Capture the cell that displays the provided text and extract its (x, y) central coordinate. 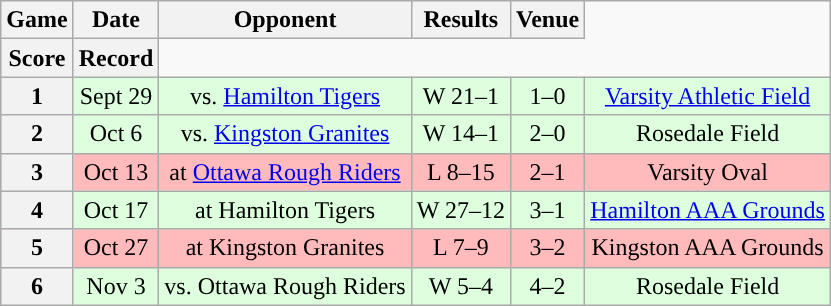
Opponent (285, 20)
Record (116, 58)
Date (116, 20)
Venue (547, 20)
W 5–4 (460, 286)
vs. Ottawa Rough Riders (285, 286)
Results (460, 20)
4–2 (547, 286)
4 (37, 210)
3–1 (547, 210)
vs. Hamilton Tigers (285, 96)
2–1 (547, 172)
Oct 13 (116, 172)
at Kingston Granites (285, 248)
Oct 27 (116, 248)
5 (37, 248)
Score (37, 58)
Varsity Athletic Field (708, 96)
at Hamilton Tigers (285, 210)
6 (37, 286)
Nov 3 (116, 286)
Varsity Oval (708, 172)
W 27–12 (460, 210)
Oct 6 (116, 134)
2 (37, 134)
3 (37, 172)
1 (37, 96)
Kingston AAA Grounds (708, 248)
vs. Kingston Granites (285, 134)
L 7–9 (460, 248)
3–2 (547, 248)
L 8–15 (460, 172)
Oct 17 (116, 210)
at Ottawa Rough Riders (285, 172)
1–0 (547, 96)
Hamilton AAA Grounds (708, 210)
W 14–1 (460, 134)
2–0 (547, 134)
W 21–1 (460, 96)
Game (37, 20)
Sept 29 (116, 96)
